From the cell containing the given text, extract its center point as [X, Y] coordinate. 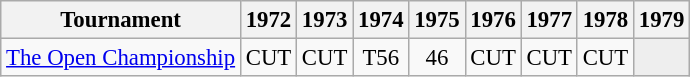
1975 [437, 20]
T56 [381, 58]
1976 [493, 20]
The Open Championship [121, 58]
1979 [661, 20]
1977 [549, 20]
46 [437, 58]
1978 [605, 20]
1973 [325, 20]
1972 [268, 20]
Tournament [121, 20]
1974 [381, 20]
